Capture the cell that displays the provided text and extract its (X, Y) central coordinate. 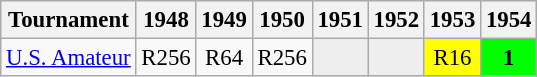
1948 (166, 20)
U.S. Amateur (68, 58)
1950 (282, 20)
1951 (340, 20)
1 (509, 58)
1954 (509, 20)
1953 (452, 20)
R64 (224, 58)
Tournament (68, 20)
R16 (452, 58)
1949 (224, 20)
1952 (396, 20)
